Provide the [x, y] coordinate of the cell's center where the given text is located.  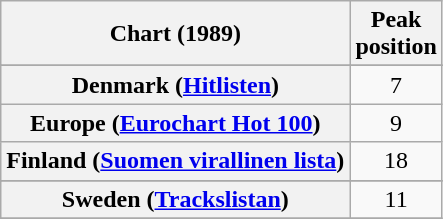
Peakposition [396, 34]
9 [396, 123]
Europe (Eurochart Hot 100) [176, 123]
11 [396, 199]
Sweden (Trackslistan) [176, 199]
Chart (1989) [176, 34]
Denmark (Hitlisten) [176, 85]
7 [396, 85]
18 [396, 161]
Finland (Suomen virallinen lista) [176, 161]
